Return [X, Y] of the center of cell containing provided text 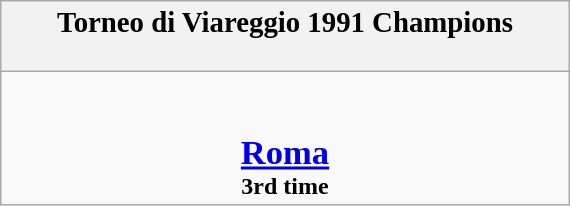
Torneo di Viareggio 1991 Champions [284, 36]
Roma3rd time [284, 138]
